Return (X, Y) of the center of cell containing provided text 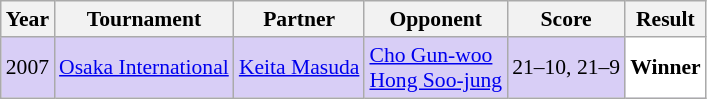
Winner (666, 68)
Tournament (144, 19)
21–10, 21–9 (566, 68)
Osaka International (144, 68)
Opponent (436, 19)
2007 (28, 68)
Result (666, 19)
Year (28, 19)
Keita Masuda (300, 68)
Cho Gun-woo Hong Soo-jung (436, 68)
Partner (300, 19)
Score (566, 19)
